Locate the cell with the specified text and output its (x, y) center coordinate. 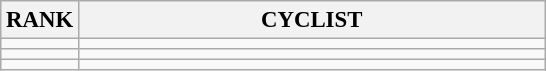
CYCLIST (312, 20)
RANK (40, 20)
